Locate the cell with the specified text and output its (X, Y) center coordinate. 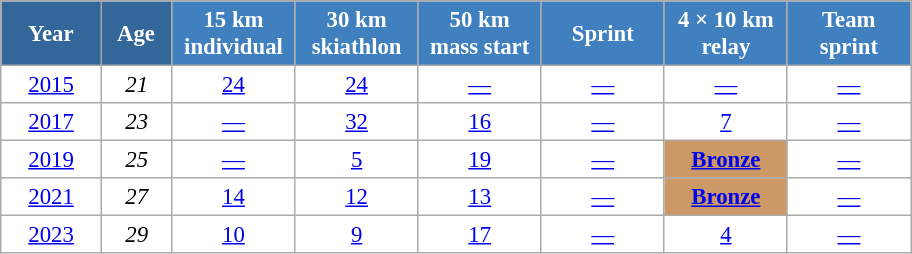
4 (726, 235)
23 (136, 122)
4 × 10 km relay (726, 34)
21 (136, 85)
13 (480, 197)
Team sprint (848, 34)
15 km individual (234, 34)
50 km mass start (480, 34)
2019 (52, 160)
16 (480, 122)
7 (726, 122)
Year (52, 34)
27 (136, 197)
29 (136, 235)
2021 (52, 197)
14 (234, 197)
17 (480, 235)
12 (356, 197)
2023 (52, 235)
10 (234, 235)
25 (136, 160)
9 (356, 235)
2015 (52, 85)
2017 (52, 122)
Sprint (602, 34)
5 (356, 160)
32 (356, 122)
Age (136, 34)
30 km skiathlon (356, 34)
19 (480, 160)
